For the text-containing cell, return its midpoint in [X, Y] coordinate format. 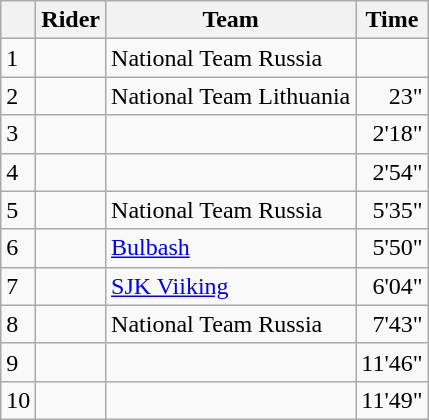
23" [392, 96]
Rider [71, 20]
6'04" [392, 286]
5'50" [392, 248]
Bulbash [231, 248]
2'54" [392, 172]
Time [392, 20]
5'35" [392, 210]
1 [18, 58]
2'18" [392, 134]
7 [18, 286]
11'46" [392, 362]
Team [231, 20]
9 [18, 362]
2 [18, 96]
3 [18, 134]
10 [18, 400]
6 [18, 248]
7'43" [392, 324]
National Team Lithuania [231, 96]
4 [18, 172]
11'49" [392, 400]
5 [18, 210]
SJK Viiking [231, 286]
8 [18, 324]
